Pinpoint the cell where the given text exists, returning its (X, Y) midpoint coordinate. 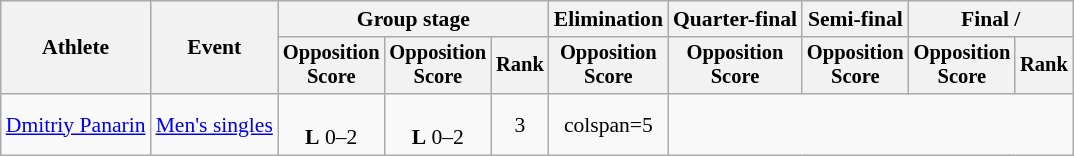
Final / (991, 19)
Athlete (76, 48)
Group stage (414, 19)
Dmitriy Panarin (76, 124)
Elimination (608, 19)
Semi-final (856, 19)
colspan=5 (608, 124)
3 (520, 124)
Event (214, 48)
Men's singles (214, 124)
Quarter-final (735, 19)
